Identify which cell holds the provided text, then report its (x, y) central coordinate. 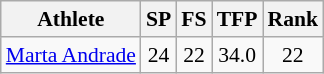
24 (158, 55)
34.0 (238, 55)
Athlete (71, 19)
FS (194, 19)
Marta Andrade (71, 55)
Rank (292, 19)
TFP (238, 19)
SP (158, 19)
